Identify which cell holds the provided text, then report its [x, y] central coordinate. 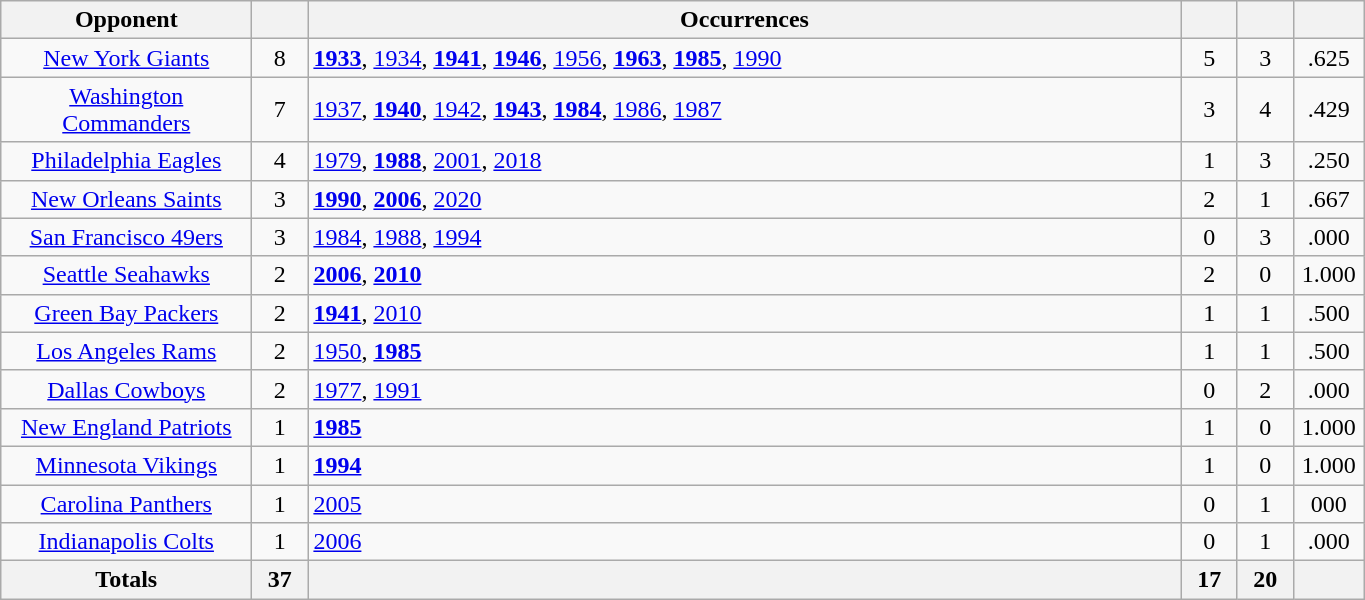
2006, 2010 [744, 275]
7 [280, 110]
2006 [744, 542]
.667 [1328, 199]
Indianapolis Colts [126, 542]
1950, 1985 [744, 351]
.250 [1328, 161]
Los Angeles Rams [126, 351]
San Francisco 49ers [126, 237]
1933, 1934, 1941, 1946, 1956, 1963, 1985, 1990 [744, 58]
New York Giants [126, 58]
Seattle Seahawks [126, 275]
1985 [744, 427]
Minnesota Vikings [126, 465]
.429 [1328, 110]
1937, 1940, 1942, 1943, 1984, 1986, 1987 [744, 110]
2005 [744, 503]
1994 [744, 465]
1984, 1988, 1994 [744, 237]
Totals [126, 580]
Philadelphia Eagles [126, 161]
1990, 2006, 2020 [744, 199]
New England Patriots [126, 427]
Washington Commanders [126, 110]
20 [1265, 580]
.625 [1328, 58]
17 [1209, 580]
Carolina Panthers [126, 503]
000 [1328, 503]
8 [280, 58]
Opponent [126, 20]
1979, 1988, 2001, 2018 [744, 161]
New Orleans Saints [126, 199]
Dallas Cowboys [126, 389]
1941, 2010 [744, 313]
5 [1209, 58]
37 [280, 580]
Occurrences [744, 20]
1977, 1991 [744, 389]
Green Bay Packers [126, 313]
